Find where the given text appears and provide that cell's center as (X, Y) coordinate. 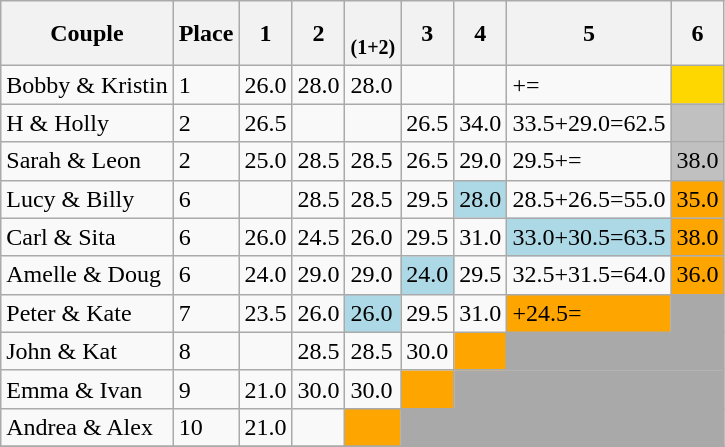
H & Holly (87, 123)
Lucy & Billy (87, 199)
Sarah & Leon (87, 161)
Couple (87, 34)
33.5+29.0=62.5 (589, 123)
Bobby & Kristin (87, 85)
32.5+31.5=64.0 (589, 275)
Peter & Kate (87, 313)
Carl & Sita (87, 237)
7 (206, 313)
29.5+= (589, 161)
24.5 (318, 237)
Amelle & Doug (87, 275)
3 (428, 34)
10 (206, 427)
+24.5= (589, 313)
28.5+26.5=55.0 (589, 199)
Emma & Ivan (87, 389)
5 (589, 34)
(1+2) (373, 34)
23.5 (266, 313)
35.0 (698, 199)
36.0 (698, 275)
9 (206, 389)
Andrea & Alex (87, 427)
Place (206, 34)
John & Kat (87, 351)
33.0+30.5=63.5 (589, 237)
25.0 (266, 161)
4 (480, 34)
34.0 (480, 123)
+= (589, 85)
8 (206, 351)
